Search for the cell housing the specified text and yield its [X, Y] center coordinate. 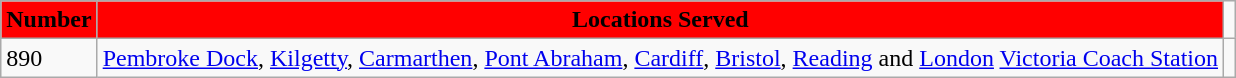
Pembroke Dock, Kilgetty, Carmarthen, Pont Abraham, Cardiff, Bristol, Reading and London Victoria Coach Station [660, 58]
Number [49, 20]
Locations Served [660, 20]
890 [49, 58]
